Return the (x, y) coordinate for the center point of the cell that contains the specified text.  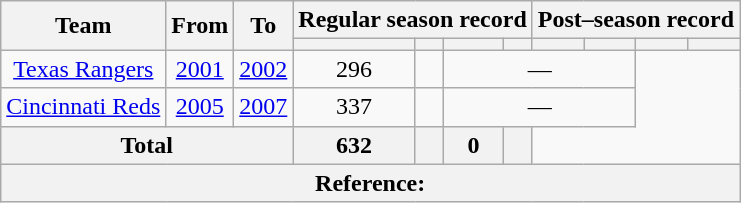
0 (474, 145)
To (264, 26)
Total (147, 145)
2001 (200, 69)
Cincinnati Reds (84, 107)
2007 (264, 107)
2002 (264, 69)
From (200, 26)
Reference: (370, 183)
2005 (200, 107)
632 (354, 145)
Texas Rangers (84, 69)
337 (354, 107)
Regular season record (412, 20)
Team (84, 26)
296 (354, 69)
Post–season record (636, 20)
